Provide the (X, Y) coordinate of the cell's center where the given text is located.  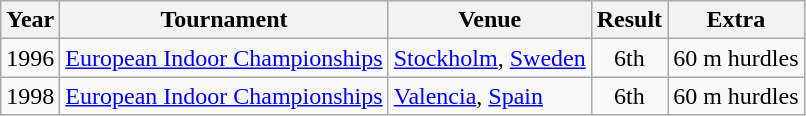
Venue (490, 20)
Result (629, 20)
Tournament (224, 20)
1998 (30, 96)
Year (30, 20)
1996 (30, 58)
Stockholm, Sweden (490, 58)
Valencia, Spain (490, 96)
Extra (736, 20)
